Search for the cell housing the specified text and yield its (X, Y) center coordinate. 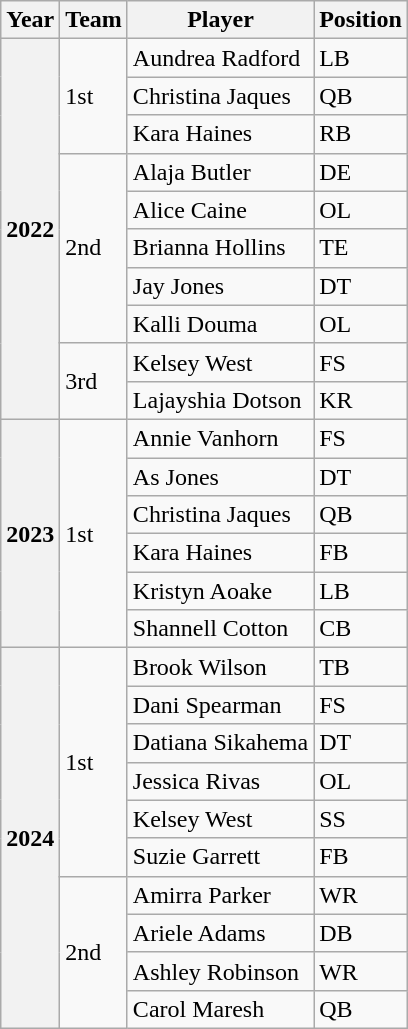
Jessica Rivas (220, 781)
CB (361, 629)
Suzie Garrett (220, 857)
2024 (30, 838)
DE (361, 172)
Year (30, 20)
Alice Caine (220, 210)
Shannell Cotton (220, 629)
Jay Jones (220, 286)
Kristyn Aoake (220, 591)
3rd (94, 381)
Aundrea Radford (220, 58)
Team (94, 20)
Brook Wilson (220, 667)
SS (361, 819)
Lajayshia Dotson (220, 400)
KR (361, 400)
TE (361, 248)
Ashley Robinson (220, 971)
Carol Maresh (220, 1009)
Brianna Hollins (220, 248)
Annie Vanhorn (220, 438)
Dani Spearman (220, 705)
TB (361, 667)
DB (361, 933)
Datiana Sikahema (220, 743)
Amirra Parker (220, 895)
Ariele Adams (220, 933)
Position (361, 20)
Alaja Butler (220, 172)
RB (361, 134)
As Jones (220, 477)
Player (220, 20)
2022 (30, 230)
Kalli Douma (220, 324)
2023 (30, 533)
